For the text-containing cell, return its midpoint in [X, Y] coordinate format. 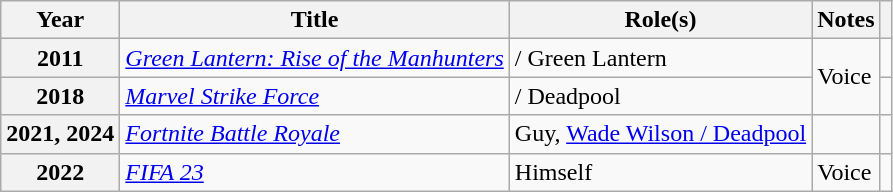
FIFA 23 [314, 172]
Year [60, 20]
/ Deadpool [660, 96]
2018 [60, 96]
Marvel Strike Force [314, 96]
Notes [846, 20]
2011 [60, 58]
/ Green Lantern [660, 58]
Guy, Wade Wilson / Deadpool [660, 134]
2021, 2024 [60, 134]
Green Lantern: Rise of the Manhunters [314, 58]
Role(s) [660, 20]
Title [314, 20]
Fortnite Battle Royale [314, 134]
Himself [660, 172]
2022 [60, 172]
